Search for the cell housing the specified text and yield its (x, y) center coordinate. 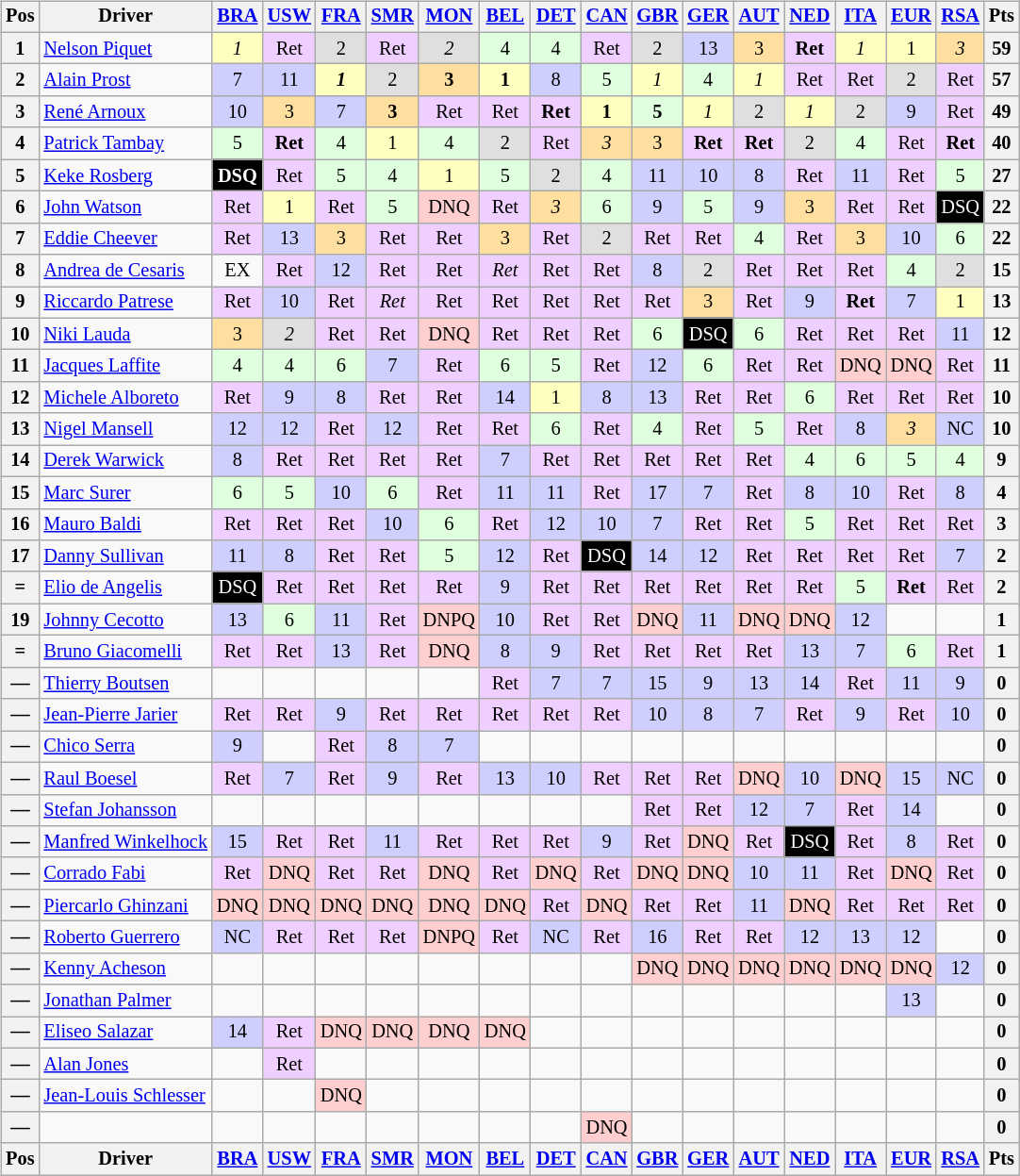
Raul Boesel (124, 778)
Jonathan Palmer (124, 1001)
Keke Rosberg (124, 175)
John Watson (124, 207)
Danny Sullivan (124, 556)
Riccardo Patrese (124, 303)
Kenny Acheson (124, 969)
Jean-Pierre Jarier (124, 715)
Mauro Baldi (124, 524)
EX (238, 271)
Nigel Mansell (124, 429)
Manfred Winkelhock (124, 842)
Alain Prost (124, 80)
27 (1001, 175)
Piercarlo Ghinzani (124, 905)
Jean-Louis Schlesser (124, 1096)
Jacques Laffite (124, 366)
40 (1001, 143)
Johnny Cecotto (124, 620)
Patrick Tambay (124, 143)
Alan Jones (124, 1064)
19 (20, 620)
Eddie Cheever (124, 239)
Stefan Johansson (124, 810)
49 (1001, 112)
Bruno Giacomelli (124, 652)
Elio de Angelis (124, 588)
Chico Serra (124, 747)
59 (1001, 48)
Marc Surer (124, 492)
Michele Alboreto (124, 398)
Corrado Fabi (124, 873)
Andrea de Cesaris (124, 271)
Derek Warwick (124, 461)
57 (1001, 80)
Niki Lauda (124, 334)
René Arnoux (124, 112)
Thierry Boutsen (124, 683)
Eliseo Salazar (124, 1033)
Nelson Piquet (124, 48)
Roberto Guerrero (124, 937)
